Pinpoint the cell where the given text exists, returning its [x, y] midpoint coordinate. 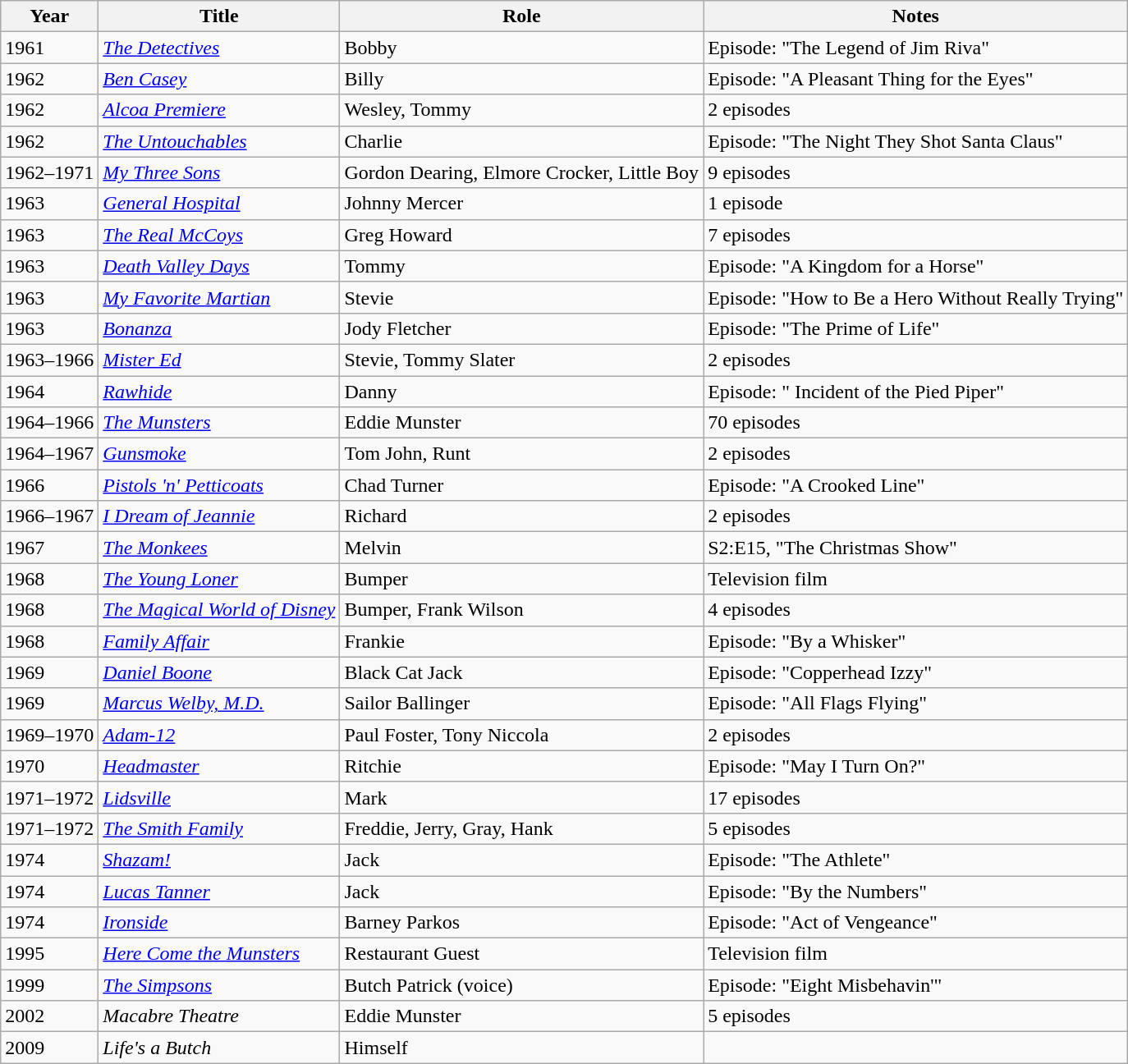
Episode: "Copperhead Izzy" [916, 672]
Episode: "Act of Vengeance" [916, 923]
Episode: "By a Whisker" [916, 641]
Bonanza [219, 328]
Family Affair [219, 641]
Year [49, 16]
Johnny Mercer [522, 204]
The Untouchables [219, 141]
1961 [49, 48]
Episode: "The Athlete" [916, 860]
Wesley, Tommy [522, 110]
1969–1970 [49, 735]
Melvin [522, 548]
Episode: "A Kingdom for a Horse" [916, 266]
1964–1967 [49, 454]
Chad Turner [522, 485]
Gordon Dearing, Elmore Crocker, Little Boy [522, 172]
Headmaster [219, 766]
Stevie, Tommy Slater [522, 360]
The Detectives [219, 48]
Notes [916, 16]
Alcoa Premiere [219, 110]
Shazam! [219, 860]
Here Come the Munsters [219, 954]
Role [522, 16]
Episode: "The Legend of Jim Riva" [916, 48]
4 episodes [916, 610]
I Dream of Jeannie [219, 516]
1970 [49, 766]
Richard [522, 516]
Bobby [522, 48]
Episode: "May I Turn On?" [916, 766]
Episode: "A Pleasant Thing for the Eyes" [916, 79]
The Simpsons [219, 985]
1 episode [916, 204]
Butch Patrick (voice) [522, 985]
2002 [49, 1016]
Pistols 'n' Petticoats [219, 485]
Title [219, 16]
Marcus Welby, M.D. [219, 704]
Episode: "By the Numbers" [916, 891]
2009 [49, 1048]
S2:E15, "The Christmas Show" [916, 548]
Episode: "How to Be a Hero Without Really Trying" [916, 297]
Freddie, Jerry, Gray, Hank [522, 828]
Mister Ed [219, 360]
Danny [522, 392]
1964–1966 [49, 423]
Lucas Tanner [219, 891]
Bumper, Frank Wilson [522, 610]
Bumper [522, 579]
My Three Sons [219, 172]
Adam-12 [219, 735]
The Smith Family [219, 828]
Rawhide [219, 392]
Life's a Butch [219, 1048]
1999 [49, 985]
Lidsville [219, 797]
Ben Casey [219, 79]
1963–1966 [49, 360]
Gunsmoke [219, 454]
Barney Parkos [522, 923]
Episode: "All Flags Flying" [916, 704]
The Magical World of Disney [219, 610]
1966 [49, 485]
Macabre Theatre [219, 1016]
Billy [522, 79]
Episode: "The Prime of Life" [916, 328]
Paul Foster, Tony Niccola [522, 735]
Tom John, Runt [522, 454]
Jody Fletcher [522, 328]
Mark [522, 797]
Episode: " Incident of the Pied Piper" [916, 392]
70 episodes [916, 423]
Sailor Ballinger [522, 704]
Daniel Boone [219, 672]
Restaurant Guest [522, 954]
1995 [49, 954]
Charlie [522, 141]
Episode: "A Crooked Line" [916, 485]
The Monkees [219, 548]
Episode: "Eight Misbehavin'" [916, 985]
Stevie [522, 297]
Tommy [522, 266]
1962–1971 [49, 172]
9 episodes [916, 172]
The Young Loner [219, 579]
Death Valley Days [219, 266]
Frankie [522, 641]
My Favorite Martian [219, 297]
Greg Howard [522, 235]
Ironside [219, 923]
1964 [49, 392]
Ritchie [522, 766]
General Hospital [219, 204]
17 episodes [916, 797]
The Munsters [219, 423]
The Real McCoys [219, 235]
7 episodes [916, 235]
1967 [49, 548]
Episode: "The Night They Shot Santa Claus" [916, 141]
1966–1967 [49, 516]
Himself [522, 1048]
Black Cat Jack [522, 672]
